Return the [x, y] coordinate for the center point of the cell that contains the specified text.  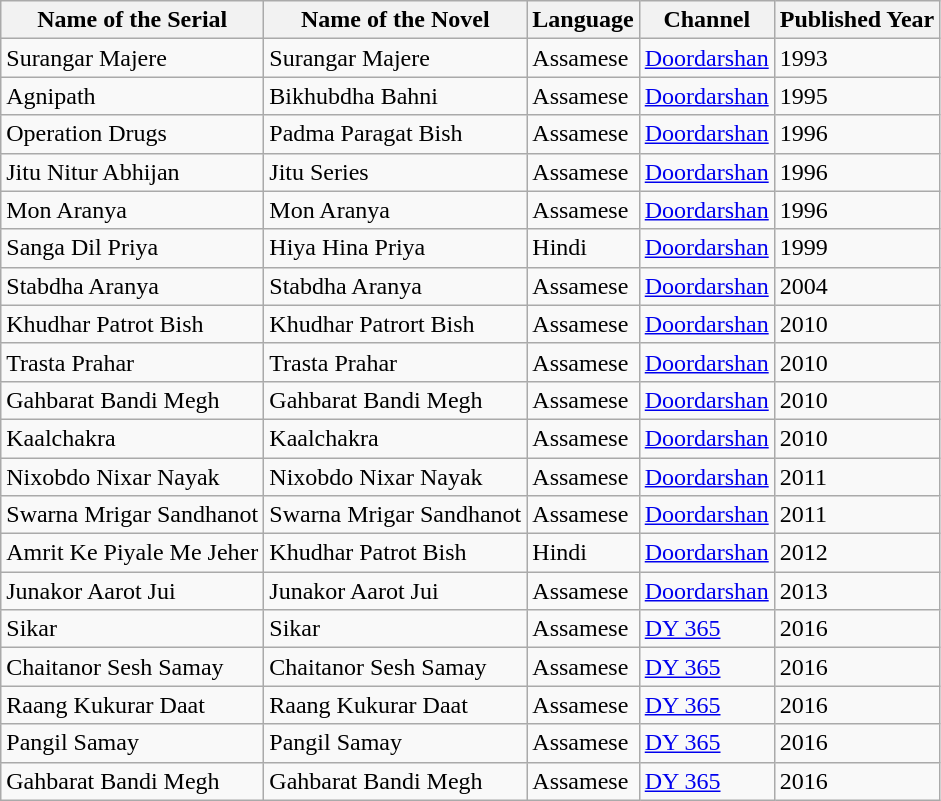
Padma Paragat Bish [396, 134]
2013 [857, 591]
2004 [857, 286]
1993 [857, 58]
2012 [857, 553]
Bikhubdha Bahni [396, 96]
Language [583, 20]
Amrit Ke Piyale Me Jeher [132, 553]
Agnipath [132, 96]
Name of the Novel [396, 20]
Channel [706, 20]
Hiya Hina Priya [396, 248]
Operation Drugs [132, 134]
Published Year [857, 20]
Khudhar Patrort Bish [396, 324]
Jitu Nitur Abhijan [132, 172]
Name of the Serial [132, 20]
1999 [857, 248]
Jitu Series [396, 172]
1995 [857, 96]
Sanga Dil Priya [132, 248]
